Identify which cell holds the provided text, then report its (X, Y) central coordinate. 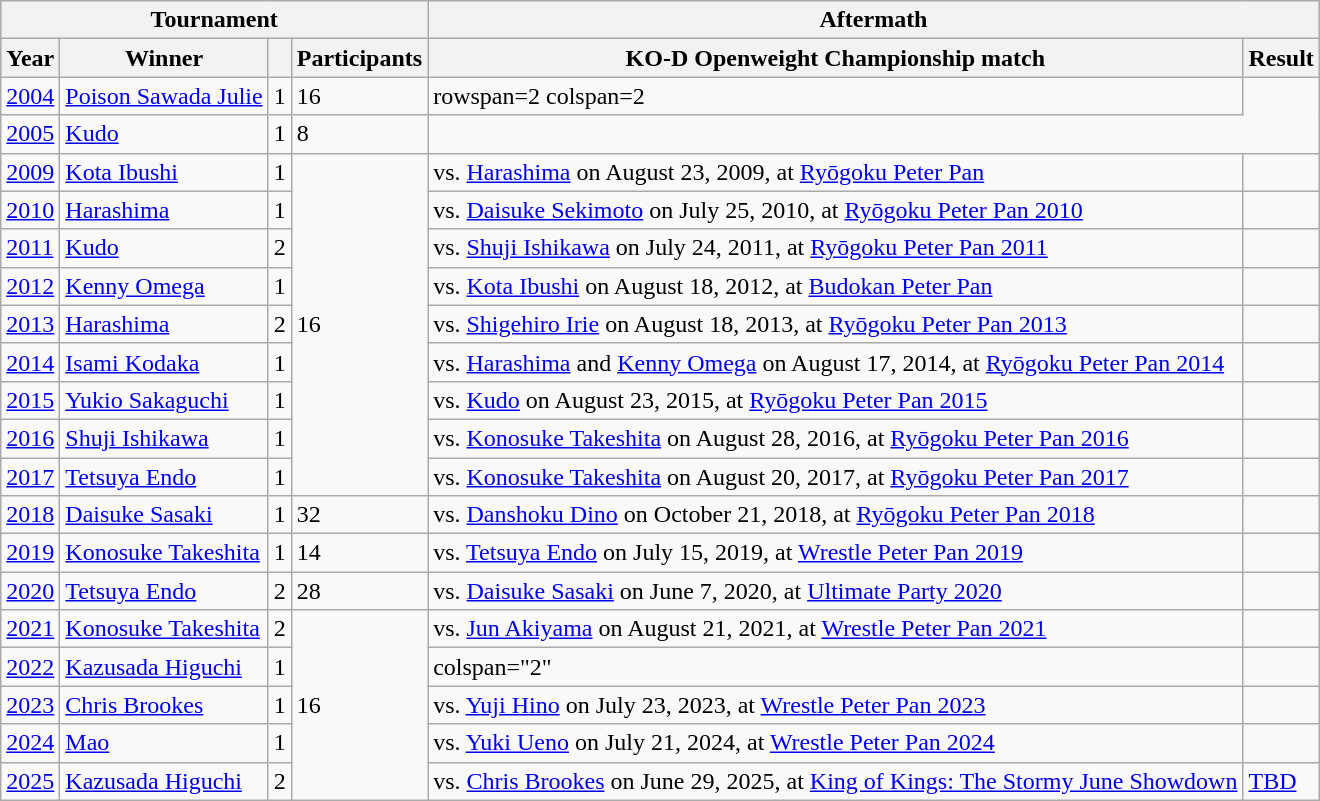
vs. Shigehiro Irie on August 18, 2013, at Ryōgoku Peter Pan 2013 (836, 324)
vs. Daisuke Sasaki on June 7, 2020, at Ultimate Party 2020 (836, 591)
Participants (359, 58)
vs. Harashima on August 23, 2009, at Ryōgoku Peter Pan (836, 172)
2017 (30, 477)
2009 (30, 172)
14 (359, 553)
2015 (30, 400)
2022 (30, 667)
32 (359, 515)
vs. Tetsuya Endo on July 15, 2019, at Wrestle Peter Pan 2019 (836, 553)
vs. Kudo on August 23, 2015, at Ryōgoku Peter Pan 2015 (836, 400)
2021 (30, 629)
2013 (30, 324)
2016 (30, 438)
Mao (164, 743)
Chris Brookes (164, 705)
vs. Yuki Ueno on July 21, 2024, at Wrestle Peter Pan 2024 (836, 743)
colspan="2" (836, 667)
Aftermath (874, 20)
vs. Danshoku Dino on October 21, 2018, at Ryōgoku Peter Pan 2018 (836, 515)
KO-D Openweight Championship match (836, 58)
vs. Shuji Ishikawa on July 24, 2011, at Ryōgoku Peter Pan 2011 (836, 248)
TBD (1281, 781)
vs. Konosuke Takeshita on August 20, 2017, at Ryōgoku Peter Pan 2017 (836, 477)
vs. Kota Ibushi on August 18, 2012, at Budokan Peter Pan (836, 286)
Result (1281, 58)
Kenny Omega (164, 286)
2010 (30, 210)
2018 (30, 515)
Tournament (214, 20)
vs. Jun Akiyama on August 21, 2021, at Wrestle Peter Pan 2021 (836, 629)
2004 (30, 96)
Yukio Sakaguchi (164, 400)
vs. Daisuke Sekimoto on July 25, 2010, at Ryōgoku Peter Pan 2010 (836, 210)
2014 (30, 362)
2005 (30, 134)
vs. Harashima and Kenny Omega on August 17, 2014, at Ryōgoku Peter Pan 2014 (836, 362)
Daisuke Sasaki (164, 515)
Winner (164, 58)
2011 (30, 248)
Kota Ibushi (164, 172)
2025 (30, 781)
vs. Konosuke Takeshita on August 28, 2016, at Ryōgoku Peter Pan 2016 (836, 438)
vs. Chris Brookes on June 29, 2025, at King of Kings: The Stormy June Showdown (836, 781)
Shuji Ishikawa (164, 438)
2012 (30, 286)
vs. Yuji Hino on July 23, 2023, at Wrestle Peter Pan 2023 (836, 705)
Poison Sawada Julie (164, 96)
8 (359, 134)
2019 (30, 553)
28 (359, 591)
Year (30, 58)
2023 (30, 705)
2024 (30, 743)
rowspan=2 colspan=2 (836, 96)
Isami Kodaka (164, 362)
2020 (30, 591)
